Find where the given text appears and provide that cell's center as [x, y] coordinate. 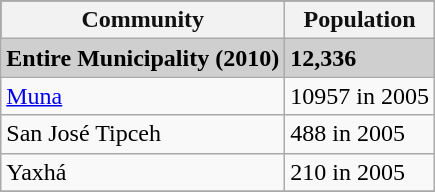
488 in 2005 [360, 134]
Community [143, 20]
Population [360, 20]
San José Tipceh [143, 134]
Muna [143, 96]
10957 in 2005 [360, 96]
12,336 [360, 58]
210 in 2005 [360, 172]
Yaxhá [143, 172]
Entire Municipality (2010) [143, 58]
